Locate the cell with the specified text and output its (x, y) center coordinate. 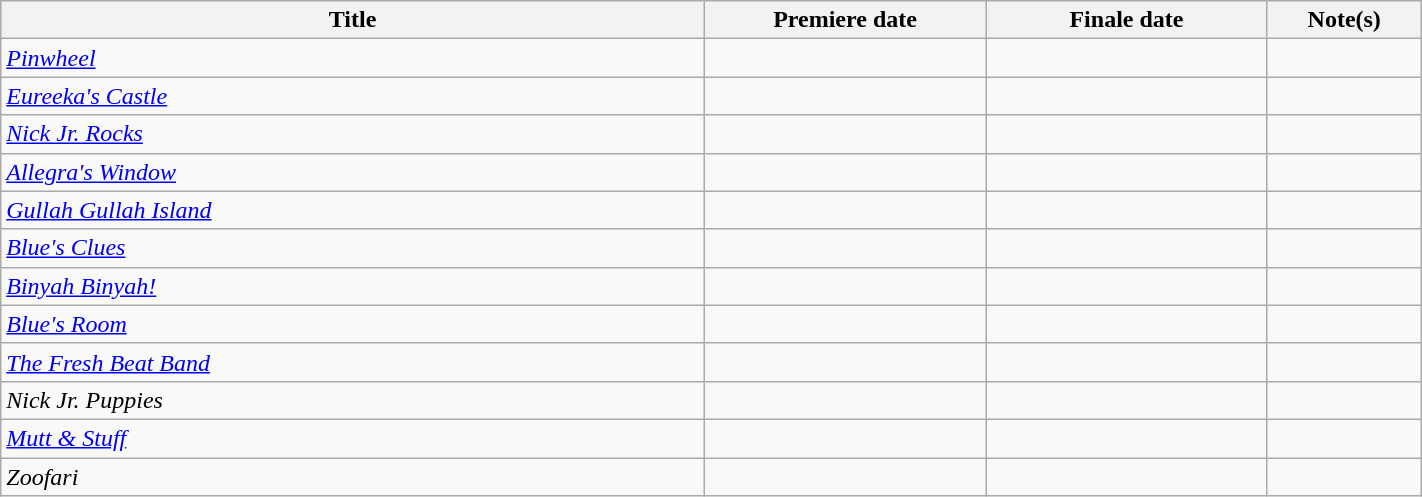
Premiere date (844, 20)
Zoofari (353, 477)
Finale date (1126, 20)
Gullah Gullah Island (353, 210)
Note(s) (1344, 20)
Mutt & Stuff (353, 438)
Blue's Room (353, 324)
Nick Jr. Rocks (353, 134)
Binyah Binyah! (353, 286)
Title (353, 20)
The Fresh Beat Band (353, 362)
Eureeka's Castle (353, 96)
Pinwheel (353, 58)
Nick Jr. Puppies (353, 400)
Allegra's Window (353, 172)
Blue's Clues (353, 248)
